For the text-containing cell, return its midpoint in (X, Y) coordinate format. 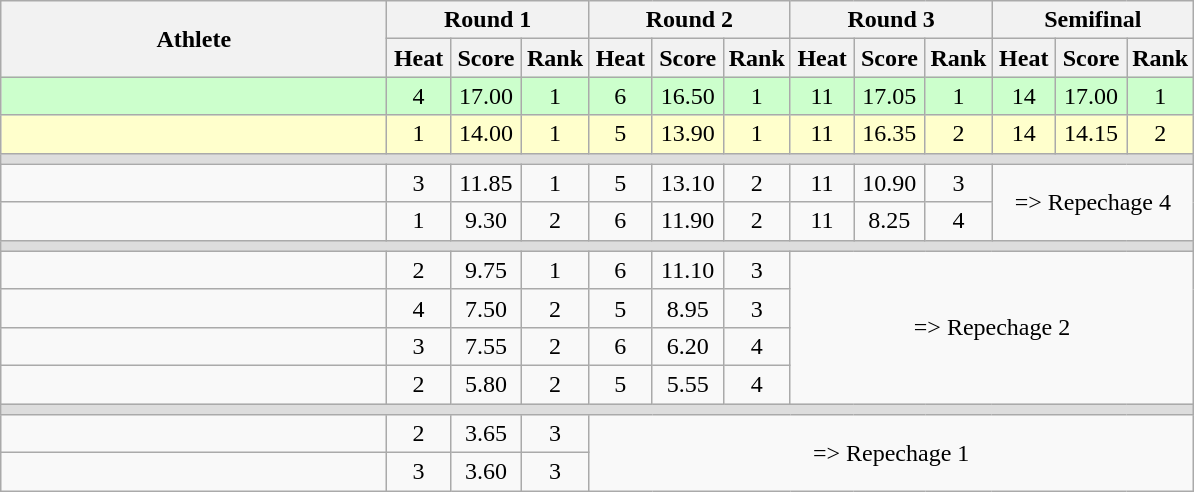
16.50 (688, 96)
10.90 (890, 183)
7.55 (486, 346)
9.75 (486, 270)
Athlete (194, 39)
17.05 (890, 96)
6.20 (688, 346)
=> Repechage 1 (892, 453)
14.15 (1092, 134)
11.90 (688, 221)
3.65 (486, 434)
Round 2 (690, 20)
11.10 (688, 270)
8.25 (890, 221)
=> Repechage 4 (1093, 202)
Semifinal (1093, 20)
14.00 (486, 134)
=> Repechage 2 (992, 327)
11.85 (486, 183)
13.90 (688, 134)
5.80 (486, 384)
3.60 (486, 472)
7.50 (486, 308)
Round 3 (891, 20)
13.10 (688, 183)
9.30 (486, 221)
8.95 (688, 308)
16.35 (890, 134)
5.55 (688, 384)
Round 1 (488, 20)
